Identify which cell holds the provided text, then report its [x, y] central coordinate. 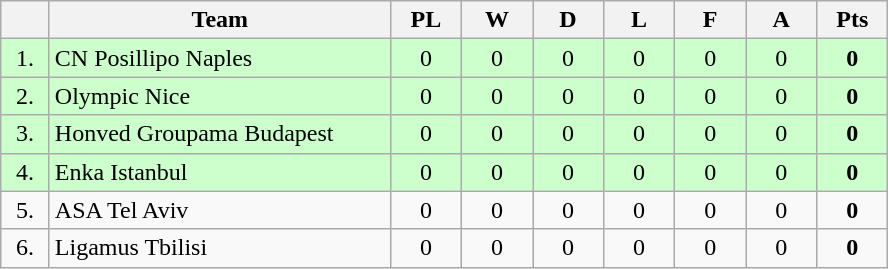
F [710, 20]
Olympic Nice [220, 96]
CN Posillipo Naples [220, 58]
Team [220, 20]
4. [26, 172]
L [640, 20]
6. [26, 248]
W [496, 20]
1. [26, 58]
5. [26, 210]
Honved Groupama Budapest [220, 134]
Pts [852, 20]
3. [26, 134]
Ligamus Tbilisi [220, 248]
ASA Tel Aviv [220, 210]
2. [26, 96]
D [568, 20]
Enka Istanbul [220, 172]
A [782, 20]
PL [426, 20]
